Output the (x, y) coordinate of the center of the cell containing the given text.  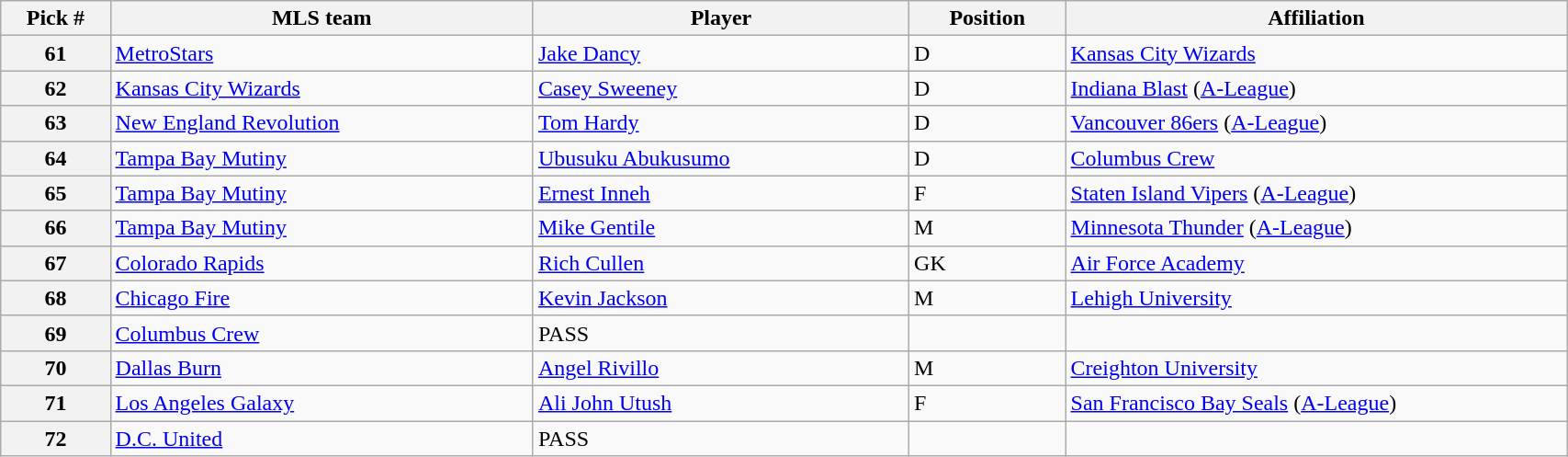
Position (987, 18)
62 (55, 88)
Air Force Academy (1316, 263)
Angel Rivillo (720, 368)
Player (720, 18)
61 (55, 53)
Colorado Rapids (321, 263)
MLS team (321, 18)
San Francisco Bay Seals (A-League) (1316, 403)
64 (55, 158)
Ubusuku Abukusumo (720, 158)
Staten Island Vipers (A-League) (1316, 193)
Kevin Jackson (720, 298)
Jake Dancy (720, 53)
72 (55, 439)
GK (987, 263)
Chicago Fire (321, 298)
63 (55, 123)
68 (55, 298)
66 (55, 228)
Mike Gentile (720, 228)
Casey Sweeney (720, 88)
69 (55, 333)
71 (55, 403)
Lehigh University (1316, 298)
Minnesota Thunder (A-League) (1316, 228)
Vancouver 86ers (A-League) (1316, 123)
Affiliation (1316, 18)
Rich Cullen (720, 263)
Tom Hardy (720, 123)
D.C. United (321, 439)
67 (55, 263)
Creighton University (1316, 368)
Los Angeles Galaxy (321, 403)
65 (55, 193)
70 (55, 368)
New England Revolution (321, 123)
Pick # (55, 18)
Ali John Utush (720, 403)
Ernest Inneh (720, 193)
Indiana Blast (A-League) (1316, 88)
MetroStars (321, 53)
Dallas Burn (321, 368)
